Return the (x, y) coordinate for the center point of the cell that contains the specified text.  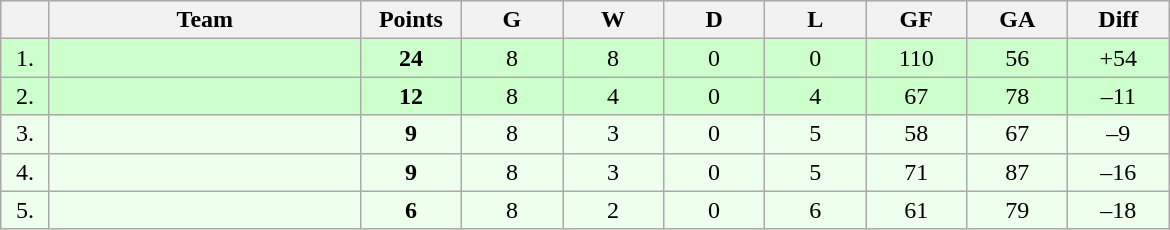
+54 (1118, 58)
–9 (1118, 134)
58 (916, 134)
–11 (1118, 96)
–16 (1118, 172)
1. (26, 58)
GF (916, 20)
Points (410, 20)
GA (1018, 20)
L (816, 20)
2. (26, 96)
Team (204, 20)
79 (1018, 210)
110 (916, 58)
W (612, 20)
2 (612, 210)
G (512, 20)
87 (1018, 172)
12 (410, 96)
5. (26, 210)
71 (916, 172)
Diff (1118, 20)
56 (1018, 58)
–18 (1118, 210)
D (714, 20)
24 (410, 58)
4. (26, 172)
61 (916, 210)
78 (1018, 96)
3. (26, 134)
